Pinpoint the cell where the given text exists, returning its (x, y) midpoint coordinate. 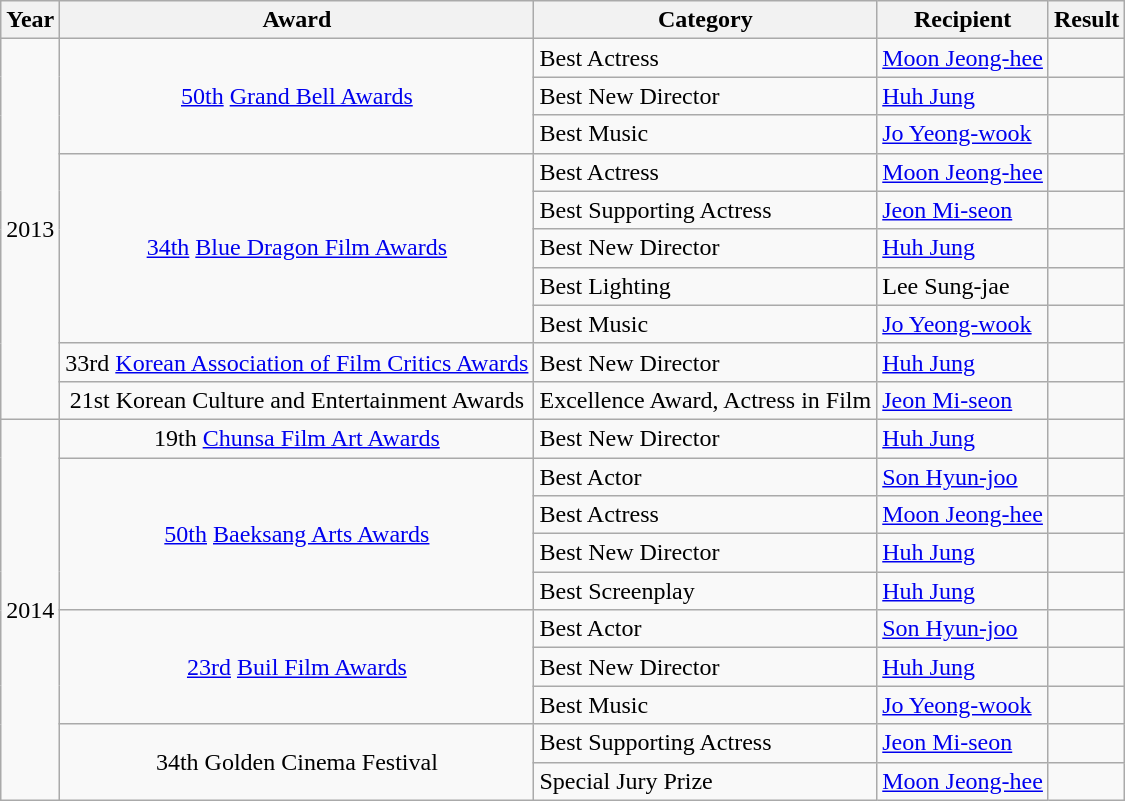
34th Golden Cinema Festival (297, 762)
2013 (30, 230)
Excellence Award, Actress in Film (706, 400)
50th Grand Bell Awards (297, 96)
Category (706, 20)
50th Baeksang Arts Awards (297, 534)
19th Chunsa Film Art Awards (297, 438)
Special Jury Prize (706, 781)
Year (30, 20)
Lee Sung-jae (963, 286)
Best Lighting (706, 286)
2014 (30, 610)
Award (297, 20)
Recipient (963, 20)
21st Korean Culture and Entertainment Awards (297, 400)
Best Screenplay (706, 591)
Result (1086, 20)
33rd Korean Association of Film Critics Awards (297, 362)
34th Blue Dragon Film Awards (297, 248)
23rd Buil Film Awards (297, 667)
